Return (X, Y) of the center of cell containing provided text 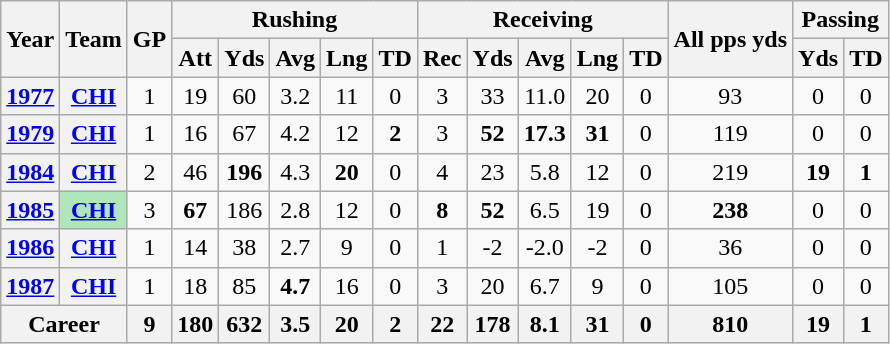
1979 (30, 134)
219 (730, 172)
-2.0 (544, 248)
2.7 (296, 248)
17.3 (544, 134)
GP (149, 39)
196 (244, 172)
186 (244, 210)
Rushing (295, 20)
1984 (30, 172)
Team (94, 39)
3.5 (296, 324)
22 (442, 324)
93 (730, 96)
180 (196, 324)
2.8 (296, 210)
1986 (30, 248)
1987 (30, 286)
11 (347, 96)
4.7 (296, 286)
Rec (442, 58)
238 (730, 210)
632 (244, 324)
85 (244, 286)
4.3 (296, 172)
4 (442, 172)
8.1 (544, 324)
Att (196, 58)
36 (730, 248)
6.5 (544, 210)
3.2 (296, 96)
23 (492, 172)
38 (244, 248)
1977 (30, 96)
60 (244, 96)
Year (30, 39)
46 (196, 172)
105 (730, 286)
Passing (841, 20)
5.8 (544, 172)
1985 (30, 210)
All pps yds (730, 39)
Receiving (542, 20)
33 (492, 96)
Career (64, 324)
178 (492, 324)
119 (730, 134)
8 (442, 210)
6.7 (544, 286)
11.0 (544, 96)
810 (730, 324)
14 (196, 248)
4.2 (296, 134)
18 (196, 286)
